Detect which cell encompasses the target text, then output its [x, y] center coordinate. 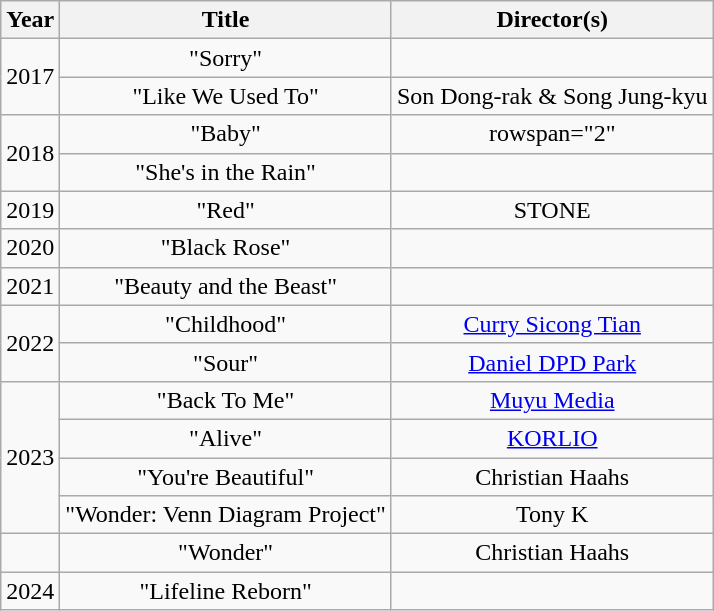
"Like We Used To" [226, 96]
"Back To Me" [226, 400]
Director(s) [552, 20]
Daniel DPD Park [552, 362]
"Lifeline Reborn" [226, 591]
rowspan="2" [552, 134]
STONE [552, 210]
Curry Sicong Tian [552, 324]
"Wonder" [226, 553]
"Alive" [226, 438]
2021 [30, 286]
Muyu Media [552, 400]
"She's in the Rain" [226, 172]
Tony K [552, 515]
"Red" [226, 210]
2018 [30, 153]
"Childhood" [226, 324]
2017 [30, 77]
"Beauty and the Beast" [226, 286]
"Sour" [226, 362]
Son Dong-rak & Song Jung-kyu [552, 96]
Year [30, 20]
"Sorry" [226, 58]
"You're Beautiful" [226, 477]
2020 [30, 248]
"Wonder: Venn Diagram Project" [226, 515]
2019 [30, 210]
Title [226, 20]
2024 [30, 591]
2023 [30, 457]
"Baby" [226, 134]
2022 [30, 343]
"Black Rose" [226, 248]
KORLIO [552, 438]
